Determine the [x, y] coordinate at the center of the cell enclosing the given text.  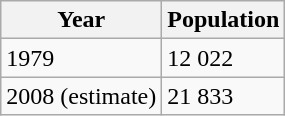
1979 [82, 58]
Population [224, 20]
21 833 [224, 96]
12 022 [224, 58]
2008 (estimate) [82, 96]
Year [82, 20]
